Capture the cell that displays the provided text and extract its (x, y) central coordinate. 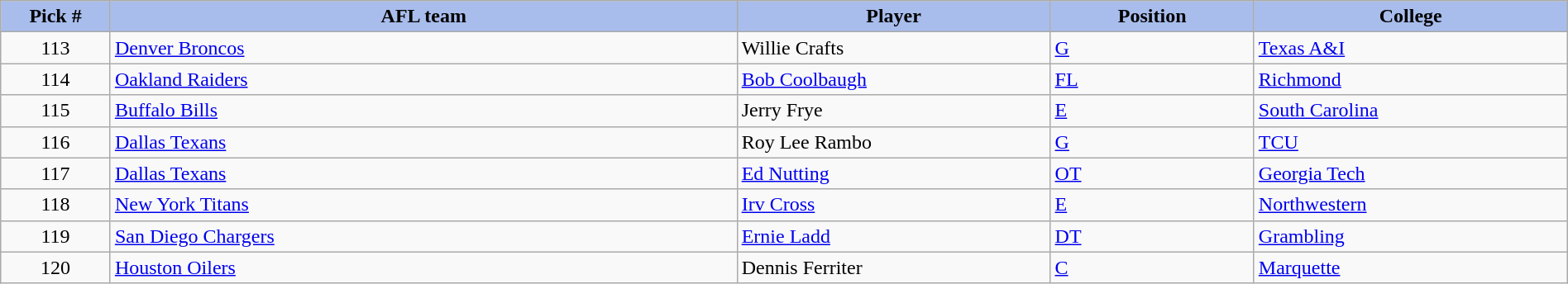
Richmond (1411, 79)
Pick # (56, 17)
AFL team (423, 17)
Buffalo Bills (423, 111)
Roy Lee Rambo (893, 142)
120 (56, 267)
South Carolina (1411, 111)
C (1152, 267)
Ernie Ladd (893, 236)
Denver Broncos (423, 48)
Houston Oilers (423, 267)
119 (56, 236)
Northwestern (1411, 205)
117 (56, 173)
Marquette (1411, 267)
Dennis Ferriter (893, 267)
San Diego Chargers (423, 236)
114 (56, 79)
118 (56, 205)
College (1411, 17)
Georgia Tech (1411, 173)
Jerry Frye (893, 111)
FL (1152, 79)
Oakland Raiders (423, 79)
New York Titans (423, 205)
115 (56, 111)
Texas A&I (1411, 48)
Irv Cross (893, 205)
116 (56, 142)
OT (1152, 173)
DT (1152, 236)
113 (56, 48)
Bob Coolbaugh (893, 79)
Grambling (1411, 236)
TCU (1411, 142)
Willie Crafts (893, 48)
Player (893, 17)
Position (1152, 17)
Ed Nutting (893, 173)
